Search for the cell housing the specified text and yield its [x, y] center coordinate. 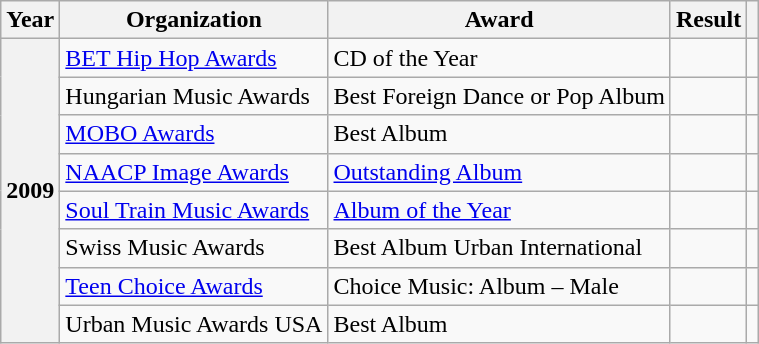
Year [30, 20]
Outstanding Album [499, 172]
Choice Music: Album – Male [499, 286]
Swiss Music Awards [194, 248]
MOBO Awards [194, 134]
Album of the Year [499, 210]
NAACP Image Awards [194, 172]
Hungarian Music Awards [194, 96]
Organization [194, 20]
BET Hip Hop Awards [194, 58]
Award [499, 20]
Urban Music Awards USA [194, 324]
Result [708, 20]
2009 [30, 191]
Best Foreign Dance or Pop Album [499, 96]
Teen Choice Awards [194, 286]
CD of the Year [499, 58]
Best Album Urban International [499, 248]
Soul Train Music Awards [194, 210]
